Capture the cell that displays the provided text and extract its [X, Y] central coordinate. 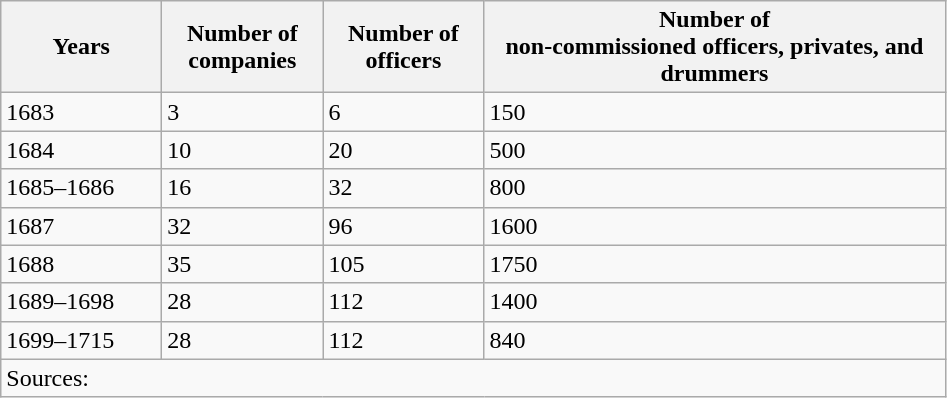
1400 [714, 302]
840 [714, 340]
1683 [82, 112]
10 [242, 150]
1685–1686 [82, 188]
3 [242, 112]
Number of companies [242, 47]
1699–1715 [82, 340]
35 [242, 264]
6 [404, 112]
105 [404, 264]
1688 [82, 264]
1600 [714, 226]
Number of non-commissioned officers, privates, and drummers [714, 47]
Sources: [473, 378]
20 [404, 150]
500 [714, 150]
1689–1698 [82, 302]
16 [242, 188]
800 [714, 188]
Number of officers [404, 47]
1687 [82, 226]
1684 [82, 150]
150 [714, 112]
Years [82, 47]
1750 [714, 264]
96 [404, 226]
